Search for the cell housing the specified text and yield its (X, Y) center coordinate. 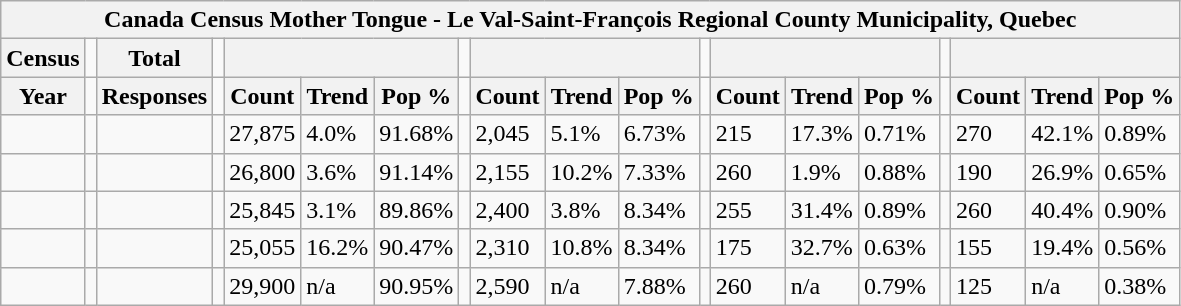
175 (748, 248)
17.3% (822, 134)
4.0% (338, 134)
7.33% (658, 172)
0.38% (1140, 286)
10.8% (582, 248)
3.6% (338, 172)
155 (988, 248)
Census (43, 58)
25,055 (262, 248)
0.71% (898, 134)
Year (43, 96)
3.1% (338, 210)
Canada Census Mother Tongue - Le Val-Saint-François Regional County Municipality, Quebec (590, 20)
89.86% (416, 210)
0.63% (898, 248)
90.95% (416, 286)
90.47% (416, 248)
42.1% (1062, 134)
91.14% (416, 172)
25,845 (262, 210)
Total (154, 58)
16.2% (338, 248)
125 (988, 286)
10.2% (582, 172)
2,310 (508, 248)
255 (748, 210)
190 (988, 172)
5.1% (582, 134)
2,155 (508, 172)
0.56% (1140, 248)
6.73% (658, 134)
7.88% (658, 286)
29,900 (262, 286)
0.79% (898, 286)
0.90% (1140, 210)
32.7% (822, 248)
27,875 (262, 134)
1.9% (822, 172)
0.65% (1140, 172)
3.8% (582, 210)
31.4% (822, 210)
2,400 (508, 210)
91.68% (416, 134)
19.4% (1062, 248)
Responses (154, 96)
2,045 (508, 134)
0.88% (898, 172)
40.4% (1062, 210)
26.9% (1062, 172)
2,590 (508, 286)
270 (988, 134)
215 (748, 134)
26,800 (262, 172)
